Detect which cell encompasses the target text, then output its [x, y] center coordinate. 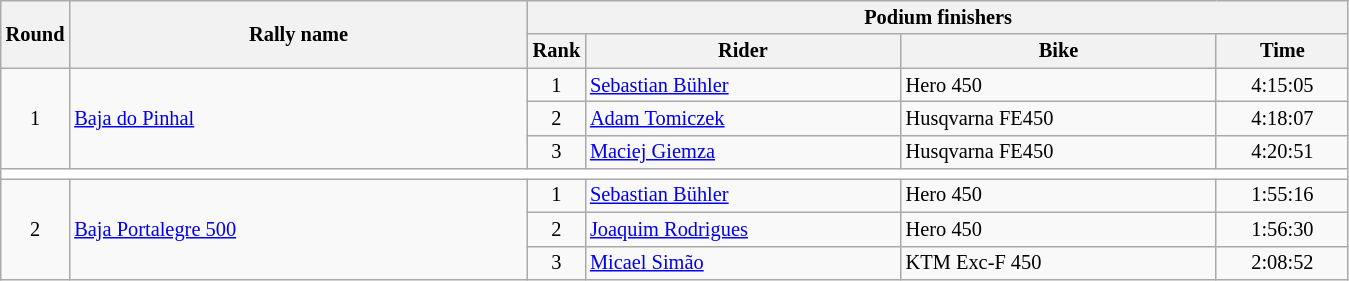
Rank [556, 51]
Bike [1059, 51]
1:56:30 [1282, 229]
Joaquim Rodrigues [743, 229]
4:15:05 [1282, 85]
1:55:16 [1282, 195]
Baja do Pinhal [298, 118]
4:20:51 [1282, 152]
Podium finishers [938, 17]
4:18:07 [1282, 118]
Adam Tomiczek [743, 118]
Maciej Giemza [743, 152]
Rally name [298, 34]
Micael Simão [743, 263]
Baja Portalegre 500 [298, 228]
Rider [743, 51]
2:08:52 [1282, 263]
Round [36, 34]
Time [1282, 51]
KTM Exc-F 450 [1059, 263]
